Provide the (X, Y) coordinate of the cell's center where the given text is located.  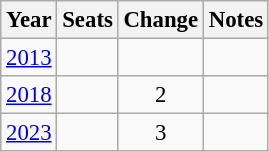
Notes (236, 20)
3 (160, 133)
Seats (88, 20)
2013 (29, 58)
2018 (29, 95)
2 (160, 95)
Year (29, 20)
2023 (29, 133)
Change (160, 20)
